Find where the given text appears and provide that cell's center as (X, Y) coordinate. 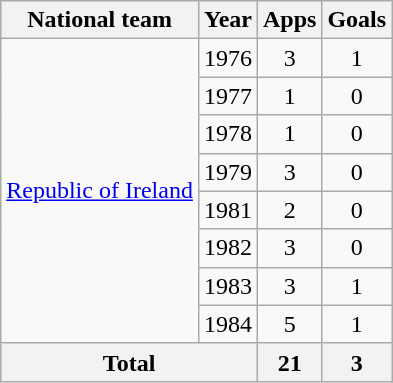
1976 (228, 58)
Republic of Ireland (100, 191)
1978 (228, 134)
1984 (228, 324)
1982 (228, 248)
1983 (228, 286)
1977 (228, 96)
21 (289, 362)
2 (289, 210)
1979 (228, 172)
Apps (289, 20)
National team (100, 20)
1981 (228, 210)
5 (289, 324)
Total (130, 362)
Goals (357, 20)
Year (228, 20)
